Determine the [X, Y] coordinate at the center of the cell enclosing the given text.  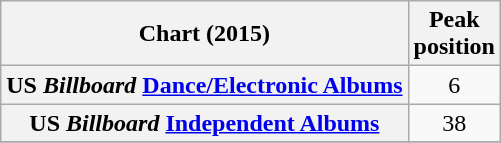
US Billboard Dance/Electronic Albums [204, 85]
38 [454, 123]
Peakposition [454, 34]
6 [454, 85]
US Billboard Independent Albums [204, 123]
Chart (2015) [204, 34]
